Detect which cell encompasses the target text, then output its (X, Y) center coordinate. 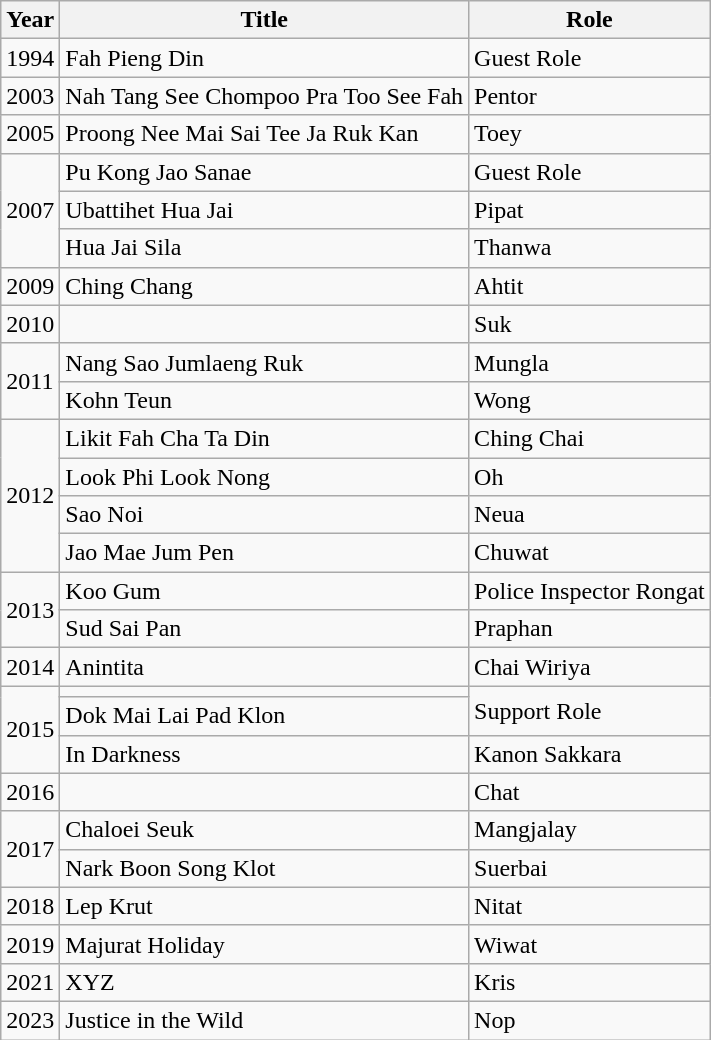
2013 (30, 610)
Sao Noi (264, 515)
Oh (590, 477)
Hua Jai Sila (264, 248)
Title (264, 20)
Dok Mai Lai Pad Klon (264, 716)
Pentor (590, 96)
Ahtit (590, 286)
Nang Sao Jumlaeng Ruk (264, 362)
Ching Chang (264, 286)
Role (590, 20)
Koo Gum (264, 591)
2012 (30, 495)
2019 (30, 944)
Suk (590, 324)
Nark Boon Song Klot (264, 868)
2003 (30, 96)
Pipat (590, 210)
In Darkness (264, 754)
Sud Sai Pan (264, 629)
1994 (30, 58)
2010 (30, 324)
2018 (30, 906)
Mangjalay (590, 830)
2011 (30, 381)
2015 (30, 730)
Chaloei Seuk (264, 830)
Kris (590, 982)
Mungla (590, 362)
Kohn Teun (264, 400)
2017 (30, 849)
Pu Kong Jao Sanae (264, 172)
Support Role (590, 710)
Wong (590, 400)
Nop (590, 1020)
Thanwa (590, 248)
Fah Pieng Din (264, 58)
Suerbai (590, 868)
Likit Fah Cha Ta Din (264, 438)
XYZ (264, 982)
Ching Chai (590, 438)
Chuwat (590, 553)
2023 (30, 1020)
Lep Krut (264, 906)
Chai Wiriya (590, 667)
Police Inspector Rongat (590, 591)
Kanon Sakkara (590, 754)
Toey (590, 134)
2005 (30, 134)
Nitat (590, 906)
2014 (30, 667)
2007 (30, 210)
Neua (590, 515)
Majurat Holiday (264, 944)
2021 (30, 982)
Praphan (590, 629)
Ubattihet Hua Jai (264, 210)
Nah Tang See Chompoo Pra Too See Fah (264, 96)
Proong Nee Mai Sai Tee Ja Ruk Kan (264, 134)
Justice in the Wild (264, 1020)
Anintita (264, 667)
Wiwat (590, 944)
Look Phi Look Nong (264, 477)
2016 (30, 792)
Year (30, 20)
2009 (30, 286)
Chat (590, 792)
Jao Mae Jum Pen (264, 553)
